Scan for the cell matching the given text and deliver its [X, Y] coordinate at center. 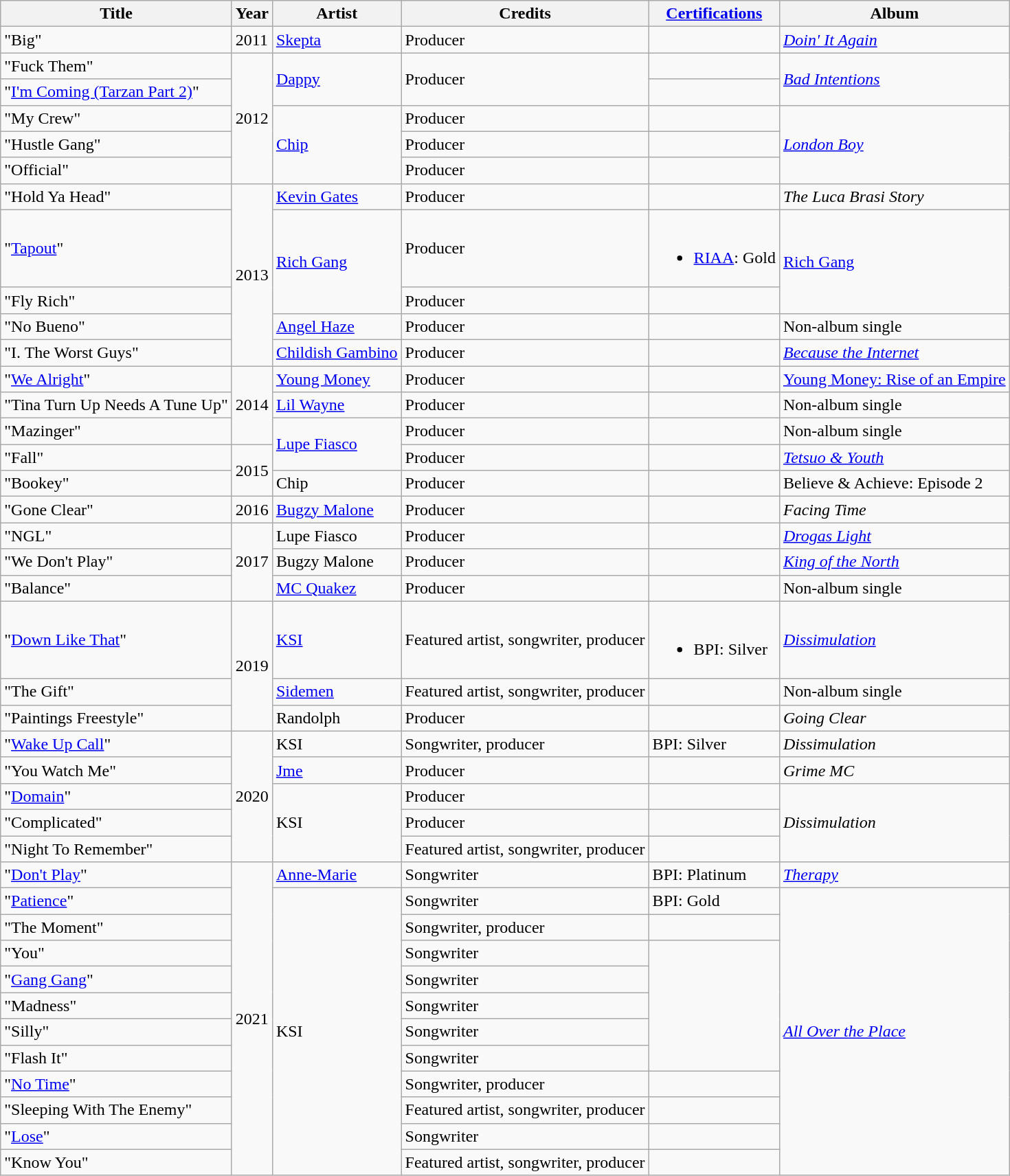
"No Time" [117, 1084]
Dappy [337, 79]
2012 [251, 118]
"No Bueno" [117, 326]
Title [117, 14]
"Know You" [117, 1162]
MC Quakez [337, 588]
2020 [251, 796]
Childish Gambino [337, 352]
Doin' It Again [895, 40]
Year [251, 14]
"Lose" [117, 1136]
"Tapout" [117, 249]
Tetsuo & Youth [895, 457]
Randolph [337, 718]
Because the Internet [895, 352]
Certifications [714, 14]
Going Clear [895, 718]
Credits [525, 14]
Facing Time [895, 510]
"Hold Ya Head" [117, 196]
"You" [117, 953]
"Silly" [117, 1032]
"Night To Remember" [117, 848]
Drogas Light [895, 536]
Kevin Gates [337, 196]
Believe & Achieve: Episode 2 [895, 484]
"Down Like That" [117, 640]
King of the North [895, 562]
2015 [251, 471]
"Fall" [117, 457]
BPI: Platinum [714, 875]
"The Moment" [117, 927]
Anne-Marie [337, 875]
"Balance" [117, 588]
Therapy [895, 875]
"Official" [117, 170]
"Gone Clear" [117, 510]
"NGL" [117, 536]
"I. The Worst Guys" [117, 352]
"Madness" [117, 1006]
Sidemen [337, 692]
"You Watch Me" [117, 770]
"Patience" [117, 901]
"We Don't Play" [117, 562]
Bad Intentions [895, 79]
Skepta [337, 40]
"Big" [117, 40]
Young Money [337, 378]
2021 [251, 1019]
"Paintings Freestyle" [117, 718]
Angel Haze [337, 326]
"Tina Turn Up Needs A Tune Up" [117, 405]
"Don't Play" [117, 875]
Grime MC [895, 770]
RIAA: Gold [714, 249]
"Domain" [117, 796]
London Boy [895, 144]
"Complicated" [117, 822]
"Sleeping With The Enemy" [117, 1110]
2019 [251, 666]
"My Crew" [117, 118]
2016 [251, 510]
2014 [251, 405]
"Hustle Gang" [117, 144]
2013 [251, 275]
"Mazinger" [117, 431]
"Wake Up Call" [117, 744]
"The Gift" [117, 692]
"Fuck Them" [117, 66]
Album [895, 14]
2011 [251, 40]
"Fly Rich" [117, 300]
BPI: Gold [714, 901]
Artist [337, 14]
All Over the Place [895, 1032]
"I'm Coming (Tarzan Part 2)" [117, 92]
Lil Wayne [337, 405]
"Bookey" [117, 484]
2017 [251, 562]
"Flash It" [117, 1058]
"We Alright" [117, 378]
Jme [337, 770]
Young Money: Rise of an Empire [895, 378]
"Gang Gang" [117, 980]
The Luca Brasi Story [895, 196]
